Scan for the cell matching the given text and deliver its [X, Y] coordinate at center. 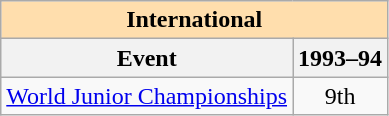
9th [340, 96]
International [194, 20]
1993–94 [340, 58]
Event [147, 58]
World Junior Championships [147, 96]
